Return (X, Y) of the center of cell containing provided text 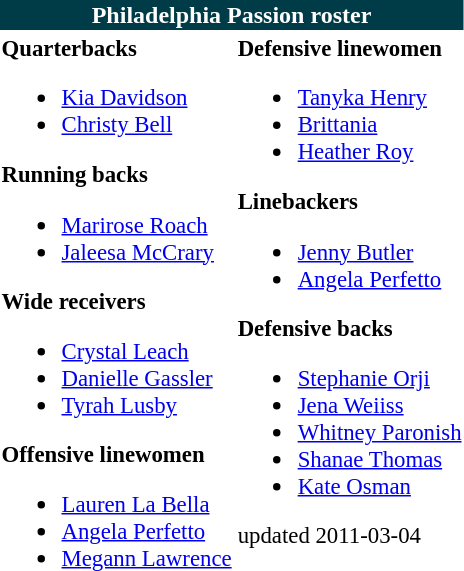
Philadelphia Passion roster (232, 15)
